For the text-containing cell, return its midpoint in (x, y) coordinate format. 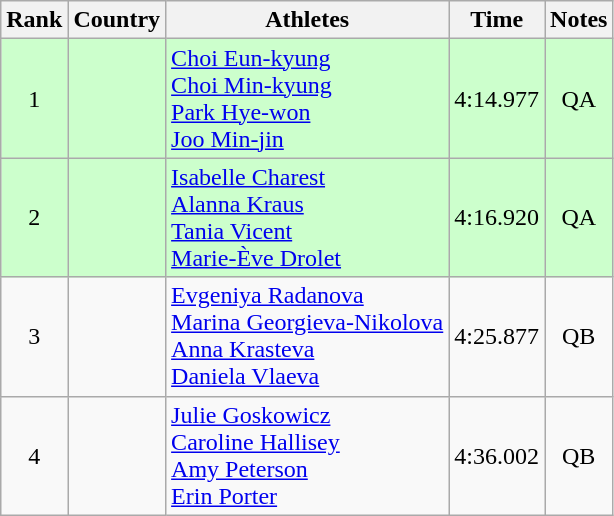
Rank (34, 20)
Julie Goskowicz Caroline Hallisey Amy Peterson Erin Porter (308, 456)
Time (497, 20)
4 (34, 456)
4:36.002 (497, 456)
4:25.877 (497, 336)
Isabelle Charest Alanna Kraus Tania Vicent Marie-Ève Drolet (308, 218)
Country (117, 20)
4:14.977 (497, 98)
Athletes (308, 20)
2 (34, 218)
Evgeniya Radanova Marina Georgieva-Nikolova Anna Krasteva Daniela Vlaeva (308, 336)
1 (34, 98)
Notes (579, 20)
Choi Eun-kyung Choi Min-kyung Park Hye-won Joo Min-jin (308, 98)
4:16.920 (497, 218)
3 (34, 336)
